Identify which cell holds the provided text, then report its (X, Y) central coordinate. 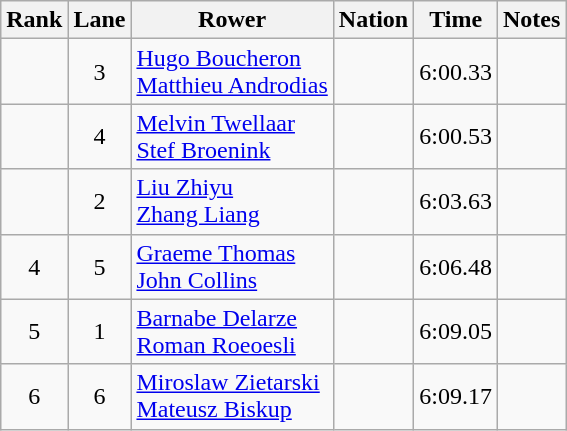
Nation (373, 20)
Lane (100, 20)
6:00.53 (456, 136)
6:06.48 (456, 266)
Notes (531, 20)
1 (100, 332)
Rank (34, 20)
6:09.05 (456, 332)
Liu ZhiyuZhang Liang (232, 202)
6:00.33 (456, 72)
3 (100, 72)
Graeme ThomasJohn Collins (232, 266)
Hugo BoucheronMatthieu Androdias (232, 72)
Melvin TwellaarStef Broenink (232, 136)
Rower (232, 20)
6:03.63 (456, 202)
2 (100, 202)
6:09.17 (456, 396)
Miroslaw ZietarskiMateusz Biskup (232, 396)
Barnabe DelarzeRoman Roeoesli (232, 332)
Time (456, 20)
